Identify which cell holds the provided text, then report its (x, y) central coordinate. 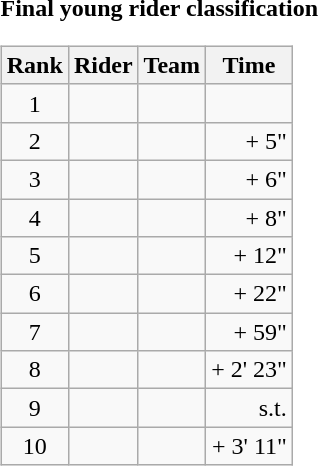
9 (34, 408)
10 (34, 446)
+ 22" (250, 294)
+ 12" (250, 256)
6 (34, 294)
5 (34, 256)
+ 2' 23" (250, 370)
+ 3' 11" (250, 446)
+ 5" (250, 141)
+ 8" (250, 217)
+ 59" (250, 332)
s.t. (250, 408)
Rider (103, 65)
Rank (34, 65)
8 (34, 370)
1 (34, 103)
3 (34, 179)
Team (172, 65)
Time (250, 65)
+ 6" (250, 179)
7 (34, 332)
2 (34, 141)
4 (34, 217)
